For the text-containing cell, return its midpoint in [X, Y] coordinate format. 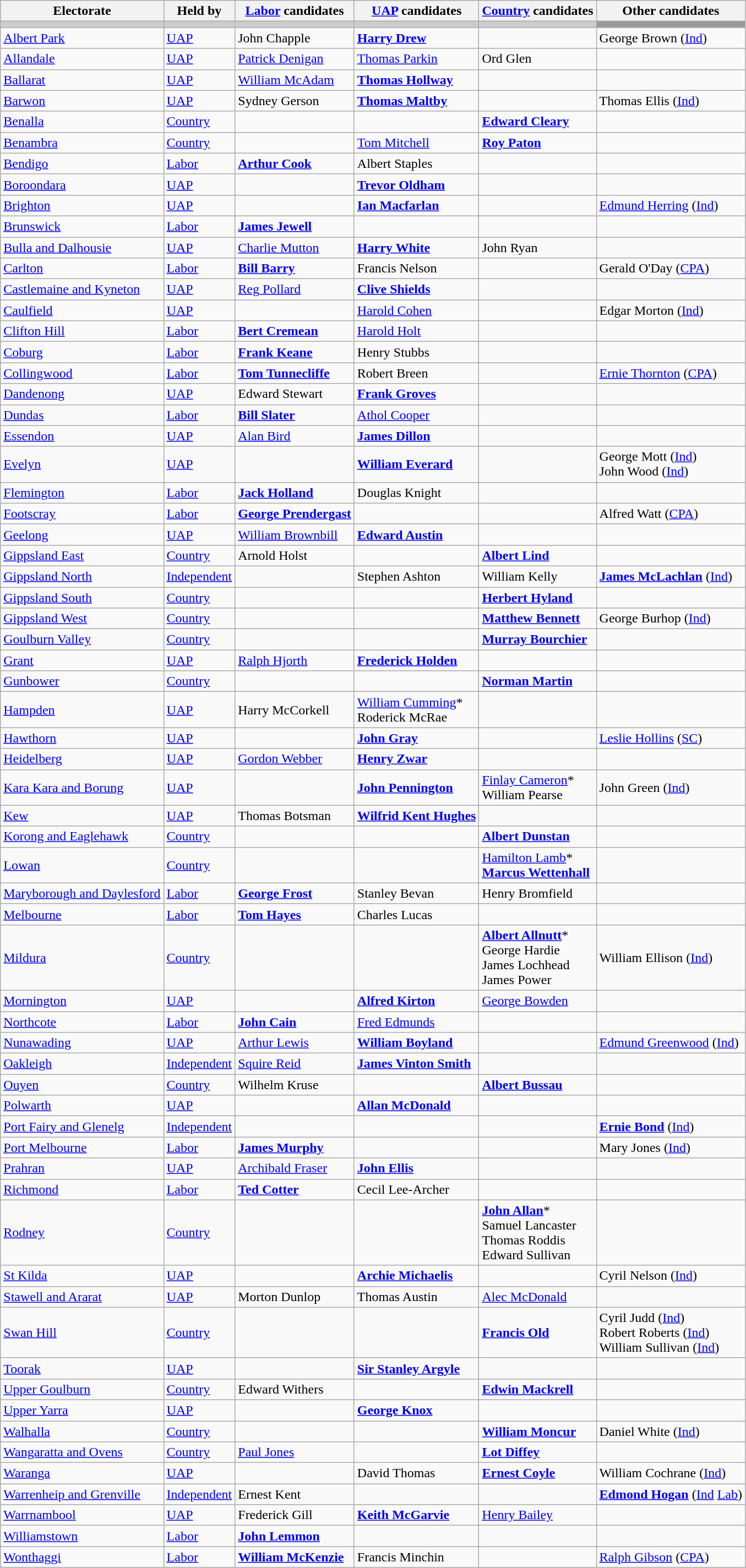
Arnold Holst [295, 555]
Footscray [82, 513]
Edward Austin [416, 534]
Oakleigh [82, 1064]
Warrenheip and Grenville [82, 1494]
Hawthorn [82, 738]
Edward Stewart [295, 394]
Keith McGarvie [416, 1515]
Alfred Watt (CPA) [671, 513]
Murray Bourchier [537, 640]
Ouyen [82, 1085]
Arthur Lewis [295, 1043]
Lot Diffey [537, 1452]
Wangaratta and Ovens [82, 1452]
Other candidates [671, 11]
Stephen Ashton [416, 576]
James Murphy [295, 1148]
Frank Keane [295, 352]
George Mott (Ind) John Wood (Ind) [671, 465]
Douglas Knight [416, 493]
Archibald Fraser [295, 1168]
Ord Glen [537, 59]
Ted Cotter [295, 1189]
Williamstown [82, 1536]
Thomas Parkin [416, 59]
Brunswick [82, 226]
Dundas [82, 415]
Tom Hayes [295, 914]
James McLachlan (Ind) [671, 576]
Frederick Gill [295, 1515]
Brighton [82, 205]
Francis Nelson [416, 269]
Leslie Hollins (SC) [671, 738]
Tom Mitchell [416, 143]
Sir Stanley Argyle [416, 1368]
Grant [82, 660]
Bert Cremean [295, 331]
John Ryan [537, 247]
William Boyland [416, 1043]
Harry McCorkell [295, 710]
Coburg [82, 352]
John Cain [295, 1022]
Squire Reid [295, 1064]
Henry Bailey [537, 1515]
UAP candidates [416, 11]
Paul Jones [295, 1452]
Reg Pollard [295, 289]
Warrnambool [82, 1515]
John Gray [416, 738]
Wilfrid Kent Hughes [416, 816]
George Brown (Ind) [671, 38]
William Moncur [537, 1432]
William Cumming* Roderick McRae [416, 710]
Charlie Mutton [295, 247]
Stawell and Ararat [82, 1297]
William McKenzie [295, 1557]
Goulburn Valley [82, 640]
Jack Holland [295, 493]
Walhalla [82, 1432]
John Allan* Samuel Lancaster Thomas Roddis Edward Sullivan [537, 1233]
Henry Stubbs [416, 352]
Labor candidates [295, 11]
Morton Dunlop [295, 1297]
Collingwood [82, 373]
George Prendergast [295, 513]
Archie Michaelis [416, 1276]
Flemington [82, 493]
Athol Cooper [416, 415]
Norman Martin [537, 681]
Lowan [82, 865]
Northcote [82, 1022]
Bill Slater [295, 415]
Edgar Morton (Ind) [671, 310]
Frederick Holden [416, 660]
Hampden [82, 710]
Albert Dunstan [537, 837]
Harry Drew [416, 38]
Melbourne [82, 914]
Mary Jones (Ind) [671, 1148]
Robert Breen [416, 373]
George Knox [416, 1410]
William Everard [416, 465]
Electorate [82, 11]
Francis Minchin [416, 1557]
Gerald O'Day (CPA) [671, 269]
Benambra [82, 143]
Albert Lind [537, 555]
William Ellison (Ind) [671, 958]
Caulfield [82, 310]
Polwarth [82, 1106]
John Pennington [416, 787]
Albert Park [82, 38]
Charles Lucas [416, 914]
Harold Holt [416, 331]
Herbert Hyland [537, 597]
Allandale [82, 59]
Tom Tunnecliffe [295, 373]
Alec McDonald [537, 1297]
Port Fairy and Glenelg [82, 1127]
Prahran [82, 1168]
James Vinton Smith [416, 1064]
Frank Groves [416, 394]
Richmond [82, 1189]
Ernie Bond (Ind) [671, 1127]
Geelong [82, 534]
Edward Cleary [537, 122]
Essendon [82, 436]
Thomas Maltby [416, 101]
Hamilton Lamb* Marcus Wettenhall [537, 865]
Bill Barry [295, 269]
Maryborough and Daylesford [82, 893]
Rodney [82, 1233]
Gippsland East [82, 555]
Harold Cohen [416, 310]
Edmund Greenwood (Ind) [671, 1043]
William Kelly [537, 576]
Sydney Gerson [295, 101]
Carlton [82, 269]
Harry White [416, 247]
Wonthaggi [82, 1557]
Gippsland North [82, 576]
Port Melbourne [82, 1148]
Nunawading [82, 1043]
Toorak [82, 1368]
Edmond Hogan (Ind Lab) [671, 1494]
Matthew Bennett [537, 619]
Bendigo [82, 163]
Korong and Eaglehawk [82, 837]
Ralph Hjorth [295, 660]
Albert Bussau [537, 1085]
Patrick Denigan [295, 59]
Gunbower [82, 681]
Country candidates [537, 11]
Edmund Herring (Ind) [671, 205]
Trevor Oldham [416, 184]
John Chapple [295, 38]
William Brownbill [295, 534]
Held by [199, 11]
Edward Withers [295, 1389]
Castlemaine and Kyneton [82, 289]
Ralph Gibson (CPA) [671, 1557]
Arthur Cook [295, 163]
James Dillon [416, 436]
Upper Yarra [82, 1410]
Thomas Austin [416, 1297]
George Burhop (Ind) [671, 619]
Henry Zwar [416, 759]
William McAdam [295, 80]
Francis Old [537, 1332]
Thomas Hollway [416, 80]
Waranga [82, 1473]
Daniel White (Ind) [671, 1432]
Gordon Webber [295, 759]
William Cochrane (Ind) [671, 1473]
Heidelberg [82, 759]
Bulla and Dalhousie [82, 247]
Barwon [82, 101]
Albert Allnutt* George Hardie James Lochhead James Power [537, 958]
Evelyn [82, 465]
James Jewell [295, 226]
Upper Goulburn [82, 1389]
Cecil Lee-Archer [416, 1189]
Dandenong [82, 394]
Allan McDonald [416, 1106]
Finlay Cameron* William Pearse [537, 787]
John Green (Ind) [671, 787]
George Frost [295, 893]
Kew [82, 816]
Ernest Kent [295, 1494]
John Lemmon [295, 1536]
Albert Staples [416, 163]
Cyril Judd (Ind) Robert Roberts (Ind) William Sullivan (Ind) [671, 1332]
Wilhelm Kruse [295, 1085]
Edwin Mackrell [537, 1389]
Kara Kara and Borung [82, 787]
Mornington [82, 1001]
Clifton Hill [82, 331]
Henry Bromfield [537, 893]
Mildura [82, 958]
St Kilda [82, 1276]
Gippsland South [82, 597]
Ian Macfarlan [416, 205]
Stanley Bevan [416, 893]
Ernest Coyle [537, 1473]
Gippsland West [82, 619]
Alan Bird [295, 436]
Roy Paton [537, 143]
David Thomas [416, 1473]
John Ellis [416, 1168]
Alfred Kirton [416, 1001]
Thomas Botsman [295, 816]
Cyril Nelson (Ind) [671, 1276]
Ernie Thornton (CPA) [671, 373]
George Bowden [537, 1001]
Ballarat [82, 80]
Thomas Ellis (Ind) [671, 101]
Benalla [82, 122]
Boroondara [82, 184]
Clive Shields [416, 289]
Fred Edmunds [416, 1022]
Swan Hill [82, 1332]
